Search for the cell housing the specified text and yield its (X, Y) center coordinate. 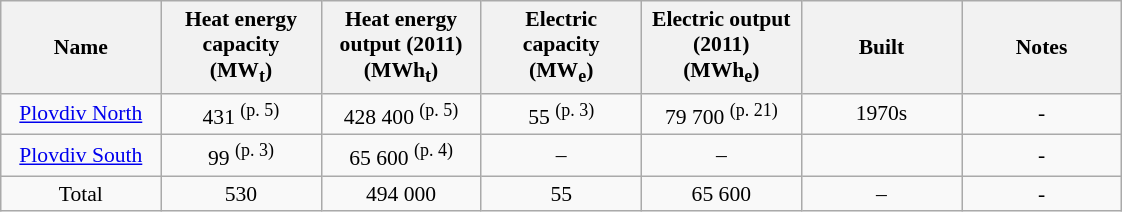
65 600 (721, 194)
Built (881, 47)
55 (561, 194)
530 (241, 194)
Plovdiv North (81, 114)
431 (p. 5) (241, 114)
55 (p. 3) (561, 114)
79 700 (p. 21) (721, 114)
99 (p. 3) (241, 156)
Name (81, 47)
Electric capacity(MWe) (561, 47)
428 400 (p. 5) (401, 114)
Plovdiv South (81, 156)
Heat energy capacity(MWt) (241, 47)
Heat energy output (2011)(MWht) (401, 47)
494 000 (401, 194)
1970s (881, 114)
Notes (1042, 47)
65 600 (p. 4) (401, 156)
Electric output (2011)(MWhe) (721, 47)
Total (81, 194)
